Locate the cell with the specified text and output its [x, y] center coordinate. 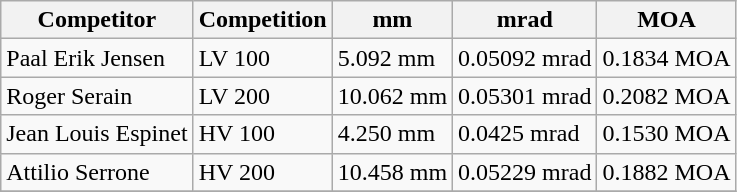
0.1882 MOA [666, 172]
Competitor [97, 20]
0.05092 mrad [525, 58]
0.05301 mrad [525, 96]
HV 100 [262, 134]
0.05229 mrad [525, 172]
mm [392, 20]
5.092 mm [392, 58]
LV 200 [262, 96]
0.0425 mrad [525, 134]
4.250 mm [392, 134]
mrad [525, 20]
0.1530 MOA [666, 134]
LV 100 [262, 58]
0.1834 MOA [666, 58]
10.458 mm [392, 172]
Competition [262, 20]
MOA [666, 20]
Jean Louis Espinet [97, 134]
Paal Erik Jensen [97, 58]
HV 200 [262, 172]
10.062 mm [392, 96]
Roger Serain [97, 96]
Attilio Serrone [97, 172]
0.2082 MOA [666, 96]
